Detect which cell encompasses the target text, then output its [X, Y] center coordinate. 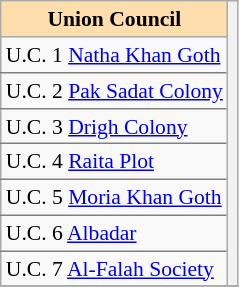
U.C. 6 Albadar [114, 233]
U.C. 3 Drigh Colony [114, 126]
U.C. 1 Natha Khan Goth [114, 55]
U.C. 4 Raita Plot [114, 162]
Union Council [114, 19]
U.C. 2 Pak Sadat Colony [114, 91]
U.C. 5 Moria Khan Goth [114, 197]
U.C. 7 Al-Falah Society [114, 269]
